Search for the cell housing the specified text and yield its [x, y] center coordinate. 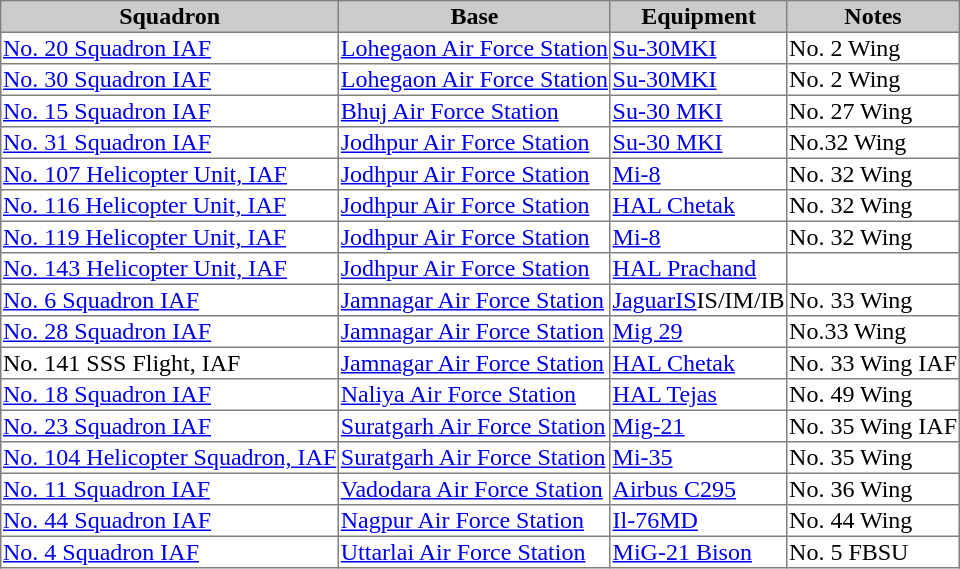
Squadron [170, 17]
No. 27 Wing [873, 111]
No. 33 Wing [873, 300]
No. 31 Squadron IAF [170, 143]
No. 4 Squadron IAF [170, 552]
Airbus C295 [698, 489]
No. 49 Wing [873, 395]
Mig 29 [698, 332]
Naliya Air Force Station [475, 395]
No. 33 Wing IAF [873, 363]
Mig-21 [698, 426]
Il-76MD [698, 521]
MiG-21 Bison [698, 552]
No.32 Wing [873, 143]
No. 44 Squadron IAF [170, 521]
HAL Tejas [698, 395]
No. 6 Squadron IAF [170, 300]
No. 11 Squadron IAF [170, 489]
No. 107 Helicopter Unit, IAF [170, 174]
No. 119 Helicopter Unit, IAF [170, 237]
No. 28 Squadron IAF [170, 332]
No. 15 Squadron IAF [170, 111]
No.33 Wing [873, 332]
No. 36 Wing [873, 489]
Mi-35 [698, 458]
No. 30 Squadron IAF [170, 80]
HAL Prachand [698, 269]
No. 141 SSS Flight, IAF [170, 363]
No. 35 Wing [873, 458]
Notes [873, 17]
No. 116 Helicopter Unit, IAF [170, 206]
Nagpur Air Force Station [475, 521]
JaguarISIS/IM/IB [698, 300]
No. 23 Squadron IAF [170, 426]
No. 104 Helicopter Squadron, IAF [170, 458]
Vadodara Air Force Station [475, 489]
Equipment [698, 17]
No. 20 Squadron IAF [170, 48]
No. 5 FBSU [873, 552]
Bhuj Air Force Station [475, 111]
Uttarlai Air Force Station [475, 552]
No. 143 Helicopter Unit, IAF [170, 269]
No. 18 Squadron IAF [170, 395]
No. 35 Wing IAF [873, 426]
Base [475, 17]
No. 44 Wing [873, 521]
